Output the (x, y) coordinate of the center of the cell containing the given text.  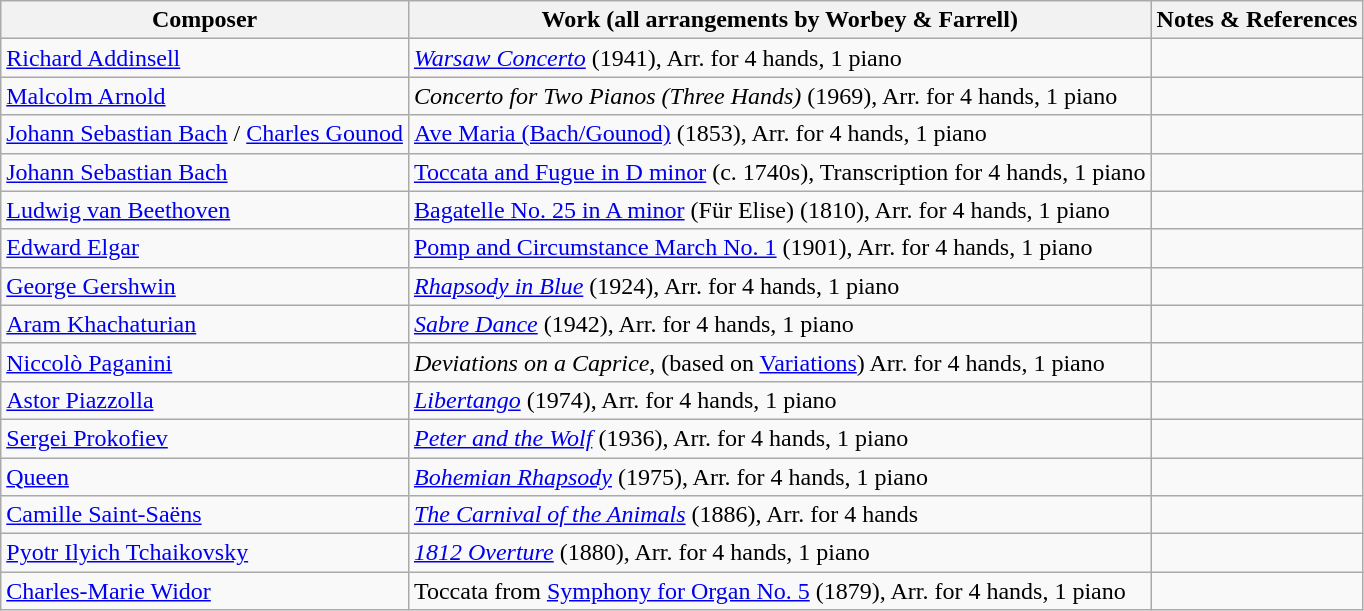
1812 Overture (1880), Arr. for 4 hands, 1 piano (780, 553)
Johann Sebastian Bach / Charles Gounod (205, 134)
Deviations on a Caprice, (based on Variations) Arr. for 4 hands, 1 piano (780, 362)
Richard Addinsell (205, 58)
Ludwig van Beethoven (205, 210)
Pomp and Circumstance March No. 1 (1901), Arr. for 4 hands, 1 piano (780, 248)
Malcolm Arnold (205, 96)
Niccolò Paganini (205, 362)
Bagatelle No. 25 in A minor (Für Elise) (1810), Arr. for 4 hands, 1 piano (780, 210)
Ave Maria (Bach/Gounod) (1853), Arr. for 4 hands, 1 piano (780, 134)
Work (all arrangements by Worbey & Farrell) (780, 20)
Queen (205, 477)
Camille Saint-Saëns (205, 515)
Toccata from Symphony for Organ No. 5 (1879), Arr. for 4 hands, 1 piano (780, 591)
George Gershwin (205, 286)
Edward Elgar (205, 248)
The Carnival of the Animals (1886), Arr. for 4 hands (780, 515)
Johann Sebastian Bach (205, 172)
Peter and the Wolf (1936), Arr. for 4 hands, 1 piano (780, 438)
Concerto for Two Pianos (Three Hands) (1969), Arr. for 4 hands, 1 piano (780, 96)
Sergei Prokofiev (205, 438)
Pyotr Ilyich Tchaikovsky (205, 553)
Composer (205, 20)
Astor Piazzolla (205, 400)
Libertango (1974), Arr. for 4 hands, 1 piano (780, 400)
Warsaw Concerto (1941), Arr. for 4 hands, 1 piano (780, 58)
Bohemian Rhapsody (1975), Arr. for 4 hands, 1 piano (780, 477)
Aram Khachaturian (205, 324)
Rhapsody in Blue (1924), Arr. for 4 hands, 1 piano (780, 286)
Notes & References (1257, 20)
Toccata and Fugue in D minor (c. 1740s), Transcription for 4 hands, 1 piano (780, 172)
Sabre Dance (1942), Arr. for 4 hands, 1 piano (780, 324)
Charles-Marie Widor (205, 591)
